For the text-containing cell, return its midpoint in [X, Y] coordinate format. 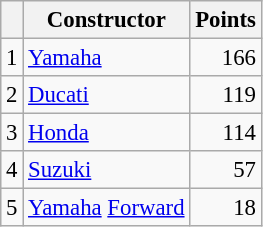
4 [12, 170]
5 [12, 208]
Yamaha [106, 58]
18 [226, 208]
2 [12, 95]
114 [226, 133]
Points [226, 20]
57 [226, 170]
119 [226, 95]
Honda [106, 133]
1 [12, 58]
3 [12, 133]
Yamaha Forward [106, 208]
Constructor [106, 20]
Ducati [106, 95]
Suzuki [106, 170]
166 [226, 58]
